Capture the cell that displays the provided text and extract its [x, y] central coordinate. 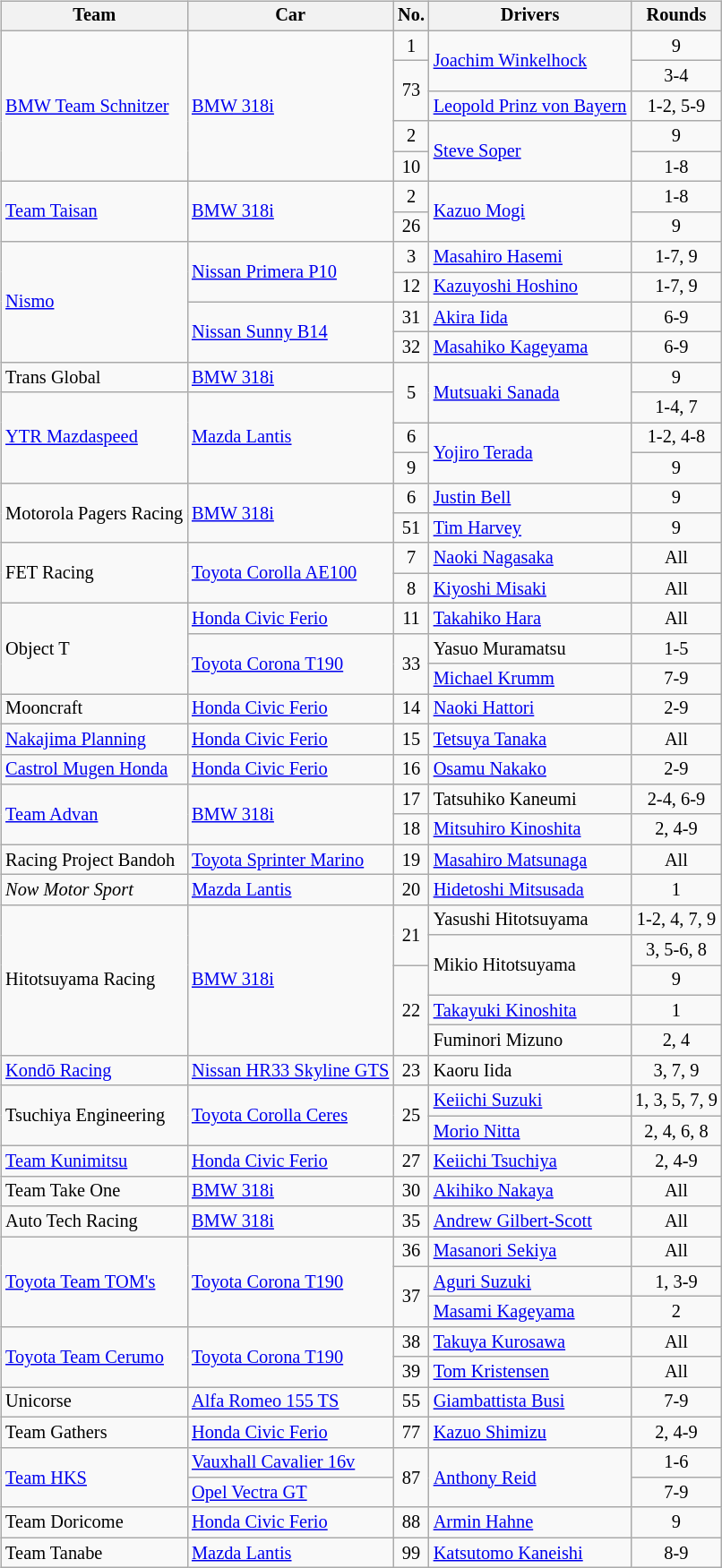
38 [411, 1342]
Mikio Hitotsuyama [530, 965]
Fuminori Mizuno [530, 1041]
Justin Bell [530, 498]
Motorola Pagers Racing [94, 512]
3, 7, 9 [675, 1071]
1-2, 5-9 [675, 107]
Unicorse [94, 1402]
Toyota Team Cerumo [94, 1358]
Trans Global [94, 378]
Takayuki Kinoshita [530, 1010]
77 [411, 1432]
2, 4, 6, 8 [675, 1131]
1-6 [675, 1462]
Kaoru Iida [530, 1071]
Michael Krumm [530, 679]
Mutsuaki Sanada [530, 392]
Tim Harvey [530, 528]
Nissan HR33 Skyline GTS [290, 1071]
51 [411, 528]
No. [411, 16]
YTR Mazdaspeed [94, 437]
18 [411, 829]
10 [411, 167]
Akihiko Nakaya [530, 1191]
Giambattista Busi [530, 1402]
Tetsuya Tanaka [530, 739]
Auto Tech Racing [94, 1221]
39 [411, 1372]
Toyota Corolla Ceres [290, 1116]
Masahiro Matsunaga [530, 860]
Tatsuhiko Kaneumi [530, 800]
Mitsuhiro Kinoshita [530, 829]
BMW Team Schnitzer [94, 106]
Nismo [94, 303]
Morio Nitta [530, 1131]
Castrol Mugen Honda [94, 769]
Hidetoshi Mitsusada [530, 890]
Team [94, 16]
25 [411, 1116]
99 [411, 1553]
1, 3, 5, 7, 9 [675, 1101]
2-4, 6-9 [675, 800]
16 [411, 769]
Team Doricome [94, 1522]
Mooncraft [94, 709]
Object T [94, 648]
Leopold Prinz von Bayern [530, 107]
73 [411, 91]
23 [411, 1071]
37 [411, 1297]
Kiyoshi Misaki [530, 588]
Tsuchiya Engineering [94, 1116]
Racing Project Bandoh [94, 860]
3 [411, 257]
Katsutomo Kaneishi [530, 1553]
87 [411, 1478]
Rounds [675, 16]
Team Taisan [94, 211]
Team Gathers [94, 1432]
1-4, 7 [675, 407]
19 [411, 860]
8-9 [675, 1553]
Kondō Racing [94, 1071]
Alfa Romeo 155 TS [290, 1402]
21 [411, 935]
Armin Hahne [530, 1522]
Andrew Gilbert-Scott [530, 1221]
26 [411, 227]
Yasushi Hitotsuyama [530, 920]
20 [411, 890]
FET Racing [94, 573]
Toyota Sprinter Marino [290, 860]
Yasuo Muramatsu [530, 648]
35 [411, 1221]
Kazuo Shimizu [530, 1432]
30 [411, 1191]
Team Kunimitsu [94, 1161]
Naoki Hattori [530, 709]
Masahiko Kageyama [530, 347]
7 [411, 558]
Naoki Nagasaka [530, 558]
Keiichi Tsuchiya [530, 1161]
Takahiko Hara [530, 619]
Hitotsuyama Racing [94, 980]
36 [411, 1252]
Car [290, 16]
Joachim Winkelhock [530, 61]
Akira Iida [530, 317]
Steve Soper [530, 150]
Masanori Sekiya [530, 1252]
1, 3-9 [675, 1281]
3-4 [675, 76]
15 [411, 739]
Tom Kristensen [530, 1372]
Drivers [530, 16]
88 [411, 1522]
12 [411, 287]
Toyota Corolla AE100 [290, 573]
33 [411, 663]
Nissan Primera P10 [290, 272]
Kazuyoshi Hoshino [530, 287]
Team Take One [94, 1191]
Yojiro Terada [530, 453]
Vauxhall Cavalier 16v [290, 1462]
8 [411, 588]
Masami Kageyama [530, 1312]
Anthony Reid [530, 1478]
1-2, 4, 7, 9 [675, 920]
Now Motor Sport [94, 890]
Toyota Team TOM's [94, 1282]
1-2, 4-8 [675, 438]
1-5 [675, 648]
17 [411, 800]
Team HKS [94, 1478]
Aguri Suzuki [530, 1281]
3, 5-6, 8 [675, 950]
55 [411, 1402]
Opel Vectra GT [290, 1493]
Team Advan [94, 815]
27 [411, 1161]
22 [411, 1010]
14 [411, 709]
Masahiro Hasemi [530, 257]
32 [411, 347]
Team Tanabe [94, 1553]
Osamu Nakako [530, 769]
Takuya Kurosawa [530, 1342]
5 [411, 392]
31 [411, 317]
Nakajima Planning [94, 739]
Nissan Sunny B14 [290, 331]
11 [411, 619]
2, 4 [675, 1041]
Kazuo Mogi [530, 211]
Keiichi Suzuki [530, 1101]
